Find where the given text appears and provide that cell's center as [x, y] coordinate. 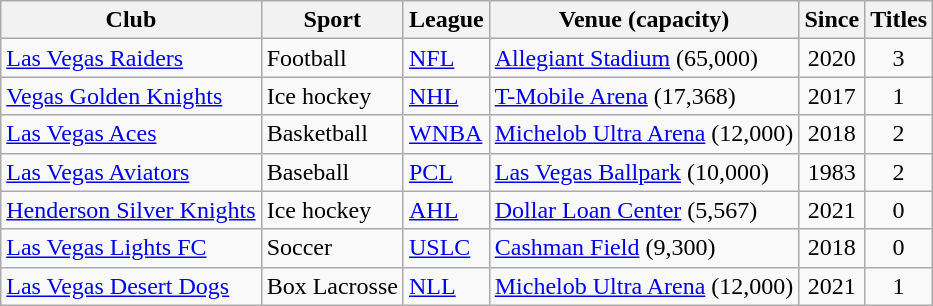
Venue (capacity) [644, 20]
NHL [446, 96]
Henderson Silver Knights [131, 210]
NLL [446, 286]
Box Lacrosse [332, 286]
3 [899, 58]
Las Vegas Aces [131, 134]
League [446, 20]
USLC [446, 248]
Sport [332, 20]
Vegas Golden Knights [131, 96]
Las Vegas Desert Dogs [131, 286]
Las Vegas Lights FC [131, 248]
AHL [446, 210]
Allegiant Stadium (65,000) [644, 58]
Basketball [332, 134]
Las Vegas Raiders [131, 58]
Club [131, 20]
NFL [446, 58]
Las Vegas Aviators [131, 172]
Football [332, 58]
Titles [899, 20]
2020 [832, 58]
2017 [832, 96]
Las Vegas Ballpark (10,000) [644, 172]
Soccer [332, 248]
PCL [446, 172]
WNBA [446, 134]
Dollar Loan Center (5,567) [644, 210]
Baseball [332, 172]
1983 [832, 172]
T-Mobile Arena (17,368) [644, 96]
Cashman Field (9,300) [644, 248]
Since [832, 20]
